Return the (x, y) coordinate for the center point of the cell that contains the specified text.  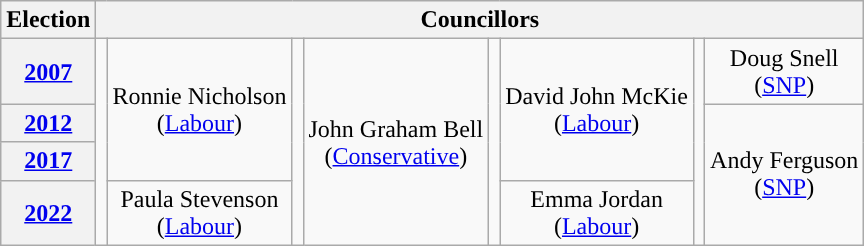
2012 (48, 123)
David John McKie(Labour) (597, 110)
Paula Stevenson(Labour) (200, 212)
Emma Jordan(Labour) (597, 212)
Election (48, 20)
2007 (48, 72)
Ronnie Nicholson(Labour) (200, 110)
Doug Snell(SNP) (784, 72)
2022 (48, 212)
Councillors (480, 20)
Andy Ferguson(SNP) (784, 174)
2017 (48, 161)
John Graham Bell(Conservative) (396, 142)
